Output the [X, Y] coordinate of the center of the cell containing the given text.  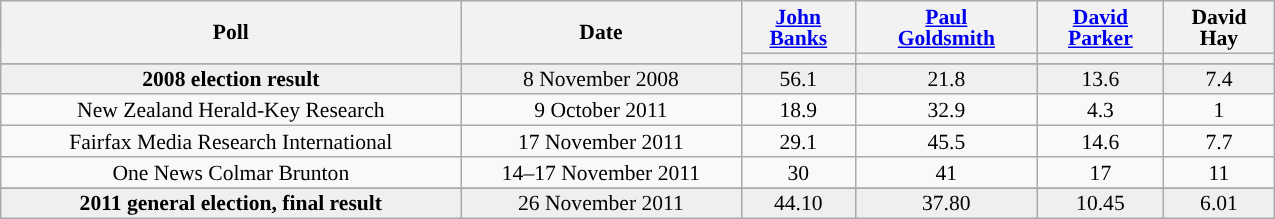
2011 general election, final result [231, 204]
4.3 [1100, 110]
8 November 2008 [601, 78]
30 [798, 172]
44.10 [798, 204]
11 [1220, 172]
DavidHay [1220, 27]
17 [1100, 172]
32.9 [947, 110]
9 October 2011 [601, 110]
29.1 [798, 142]
26 November 2011 [601, 204]
7.4 [1220, 78]
13.6 [1100, 78]
New Zealand Herald-Key Research [231, 110]
2008 election result [231, 78]
45.5 [947, 142]
1 [1220, 110]
DavidParker [1100, 27]
6.01 [1220, 204]
7.7 [1220, 142]
JohnBanks [798, 27]
56.1 [798, 78]
Fairfax Media Research International [231, 142]
Poll [231, 32]
Date [601, 32]
17 November 2011 [601, 142]
18.9 [798, 110]
37.80 [947, 204]
14.6 [1100, 142]
41 [947, 172]
PaulGoldsmith [947, 27]
10.45 [1100, 204]
14–17 November 2011 [601, 172]
One News Colmar Brunton [231, 172]
21.8 [947, 78]
